Find where the given text appears and provide that cell's center as (X, Y) coordinate. 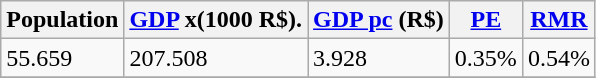
PE (486, 20)
RMR (558, 20)
GDP x(1000 R$). (216, 20)
207.508 (216, 58)
0.35% (486, 58)
Population (62, 20)
0.54% (558, 58)
3.928 (379, 58)
GDP pc (R$) (379, 20)
55.659 (62, 58)
